Find where the given text appears and provide that cell's center as (X, Y) coordinate. 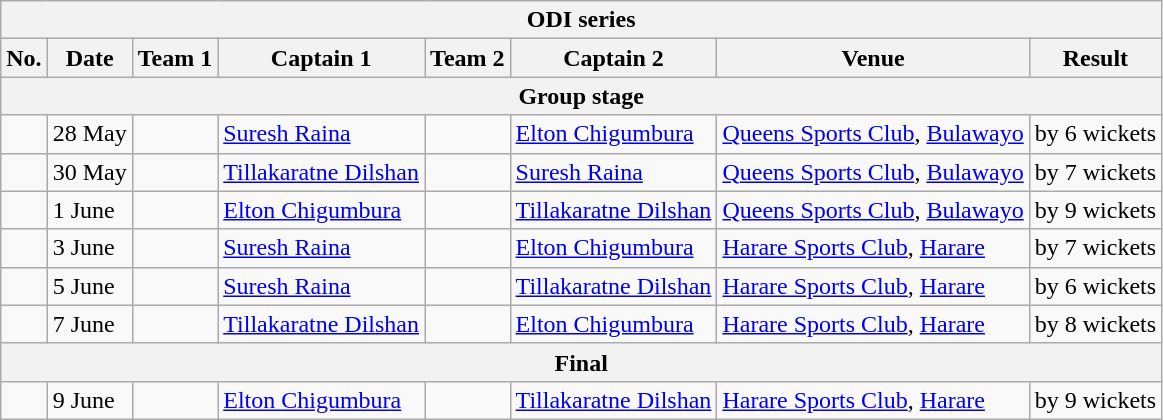
7 June (90, 324)
Team 1 (175, 58)
Captain 1 (322, 58)
Final (582, 362)
No. (24, 58)
Date (90, 58)
1 June (90, 210)
30 May (90, 172)
Captain 2 (614, 58)
Team 2 (468, 58)
Result (1095, 58)
Venue (873, 58)
by 8 wickets (1095, 324)
3 June (90, 248)
9 June (90, 400)
Group stage (582, 96)
28 May (90, 134)
5 June (90, 286)
ODI series (582, 20)
